Output the [X, Y] coordinate of the center of the cell containing the given text.  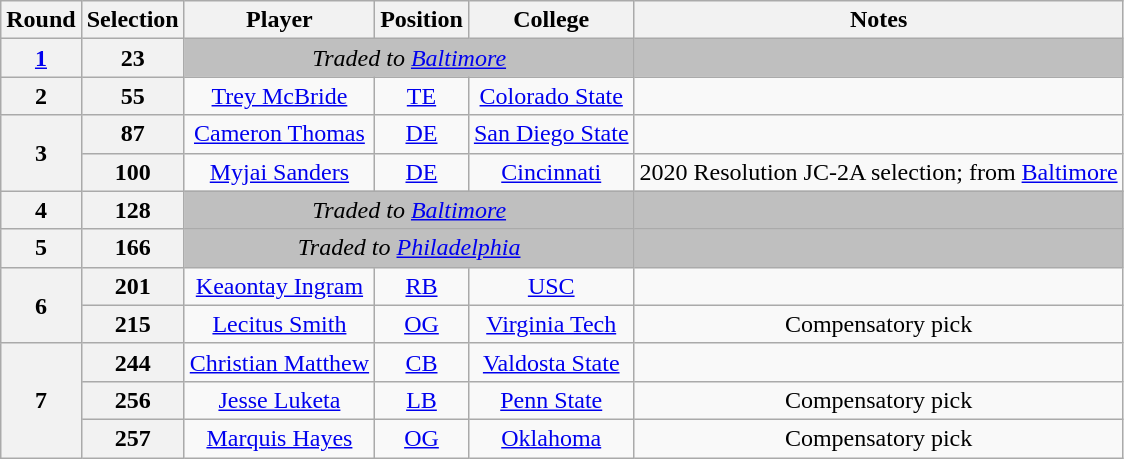
RB [422, 286]
23 [132, 58]
3 [41, 153]
Valdosta State [551, 362]
TE [422, 96]
2 [41, 96]
6 [41, 305]
Round [41, 20]
College [551, 20]
Lecitus Smith [279, 324]
244 [132, 362]
San Diego State [551, 134]
CB [422, 362]
Cameron Thomas [279, 134]
215 [132, 324]
Myjai Sanders [279, 172]
Keaontay Ingram [279, 286]
Cincinnati [551, 172]
2020 Resolution JC-2A selection; from Baltimore [878, 172]
Traded to Philadelphia [409, 248]
257 [132, 438]
128 [132, 210]
7 [41, 400]
Colorado State [551, 96]
Notes [878, 20]
1 [41, 58]
55 [132, 96]
Christian Matthew [279, 362]
Jesse Luketa [279, 400]
Trey McBride [279, 96]
USC [551, 286]
87 [132, 134]
201 [132, 286]
256 [132, 400]
LB [422, 400]
Player [279, 20]
Marquis Hayes [279, 438]
166 [132, 248]
Position [422, 20]
Penn State [551, 400]
4 [41, 210]
Selection [132, 20]
5 [41, 248]
100 [132, 172]
Virginia Tech [551, 324]
Oklahoma [551, 438]
